Scan for the cell matching the given text and deliver its [X, Y] coordinate at center. 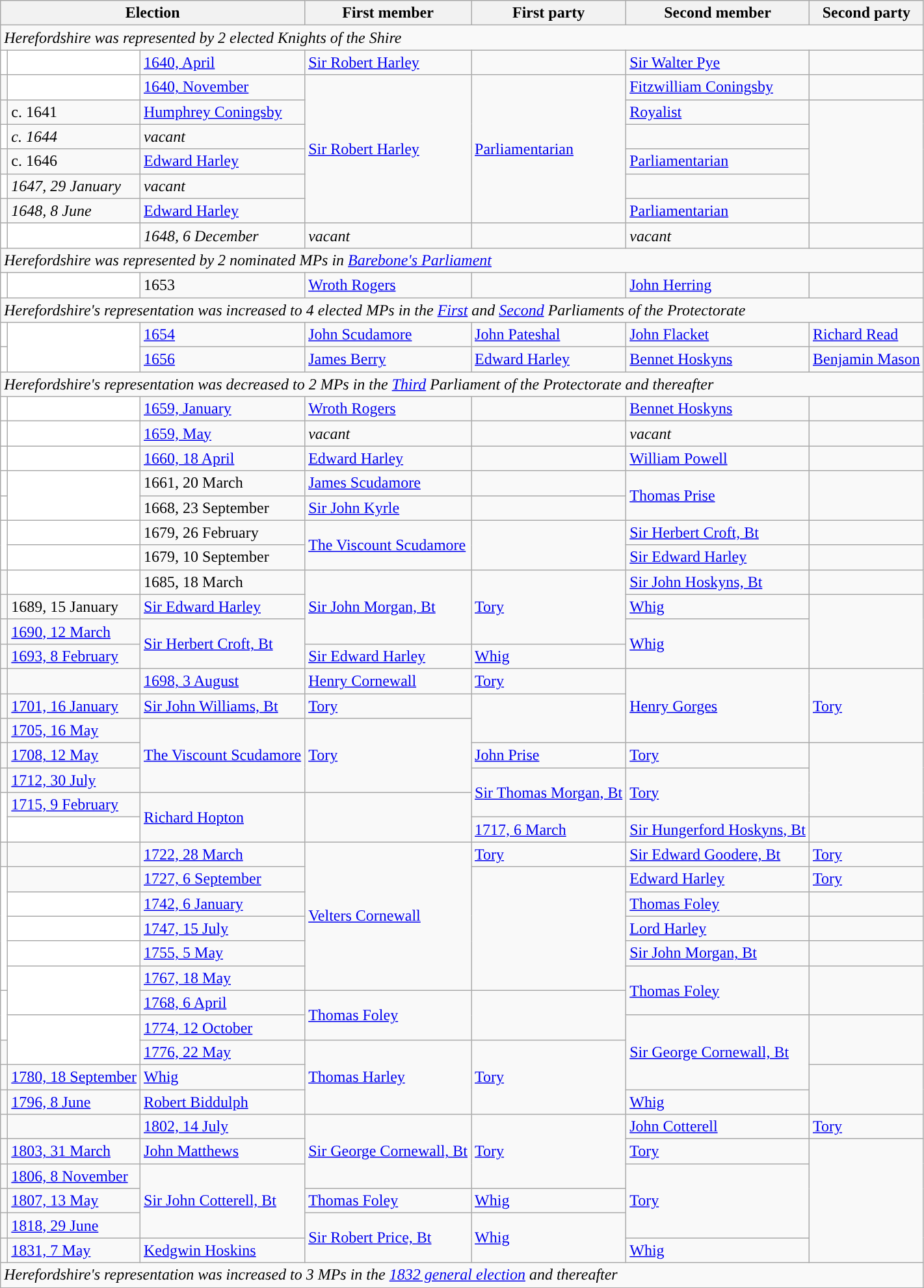
Sir John Williams, Bt [222, 705]
1803, 31 March [74, 1151]
1661, 20 March [222, 483]
c. 1641 [74, 112]
John Pateshal [549, 335]
1653 [222, 285]
1755, 5 May [222, 953]
1654 [222, 335]
Sir Thomas Morgan, Bt [549, 793]
Sir Walter Pye [718, 62]
Herefordshire's representation was increased to 4 elected MPs in the First and Second Parliaments of the Protectorate [462, 310]
Sir John Cotterell, Bt [222, 1201]
John Herring [718, 285]
Sir John Kyrle [388, 508]
1705, 16 May [74, 731]
1698, 3 August [222, 681]
1690, 12 March [74, 631]
1802, 14 July [222, 1127]
Herefordshire was represented by 2 elected Knights of the Shire [462, 38]
1727, 6 September [222, 879]
Velters Cornewall [388, 916]
1774, 12 October [222, 1027]
Sir John Hoskyns, Bt [718, 582]
First party [549, 13]
Election [153, 13]
1640, November [222, 87]
First member [388, 13]
1712, 30 July [74, 780]
1807, 13 May [74, 1201]
Herefordshire's representation was decreased to 2 MPs in the Third Parliament of the Protectorate and thereafter [462, 384]
1722, 28 March [222, 854]
1796, 8 June [74, 1102]
Sir Hungerford Hoskyns, Bt [718, 830]
c. 1644 [74, 137]
1679, 10 September [222, 557]
James Berry [388, 360]
James Scudamore [388, 483]
1715, 9 February [74, 805]
1776, 22 May [222, 1052]
1689, 15 January [74, 607]
Humphrey Coningsby [222, 112]
Second party [866, 13]
Herefordshire's representation was increased to 3 MPs in the 1832 general election and thereafter [462, 1275]
Benjamin Mason [866, 360]
1648, 8 June [74, 211]
Henry Cornewall [388, 681]
1660, 18 April [222, 458]
Sir Robert Price, Bt [388, 1238]
1693, 8 February [74, 656]
1659, January [222, 409]
John Scudamore [388, 335]
Richard Hopton [222, 817]
1647, 29 January [74, 186]
1767, 18 May [222, 978]
1780, 18 September [74, 1077]
1701, 16 January [74, 705]
1818, 29 June [74, 1226]
John Matthews [222, 1151]
1668, 23 September [222, 508]
Thomas Harley [388, 1077]
1768, 6 April [222, 1003]
John Flacket [718, 335]
Herefordshire was represented by 2 nominated MPs in Barebone's Parliament [462, 260]
Sir Edward Goodere, Bt [718, 854]
1659, May [222, 434]
John Cotterell [718, 1127]
Richard Read [866, 335]
1708, 12 May [74, 756]
1685, 18 March [222, 582]
1747, 15 July [222, 928]
1656 [222, 360]
1742, 6 January [222, 904]
1679, 26 February [222, 532]
Robert Biddulph [222, 1102]
1717, 6 March [549, 830]
William Powell [718, 458]
John Prise [549, 756]
1831, 7 May [74, 1250]
c. 1646 [74, 161]
Kedgwin Hoskins [222, 1250]
Royalist [718, 112]
1806, 8 November [74, 1176]
Thomas Prise [718, 495]
1640, April [222, 62]
1648, 6 December [222, 235]
Henry Gorges [718, 705]
Fitzwilliam Coningsby [718, 87]
Second member [718, 13]
Lord Harley [718, 928]
